Search for the cell housing the specified text and yield its [X, Y] center coordinate. 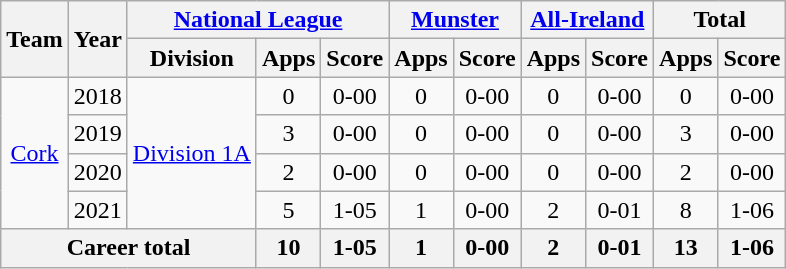
2020 [98, 172]
Munster [455, 20]
Total [720, 20]
13 [686, 248]
Division 1A [192, 153]
10 [288, 248]
Cork [35, 153]
Team [35, 39]
5 [288, 210]
2021 [98, 210]
National League [258, 20]
8 [686, 210]
Division [192, 58]
Year [98, 39]
Career total [129, 248]
All-Ireland [587, 20]
2018 [98, 96]
2019 [98, 134]
